Determine the [x, y] coordinate at the center of the cell enclosing the given text.  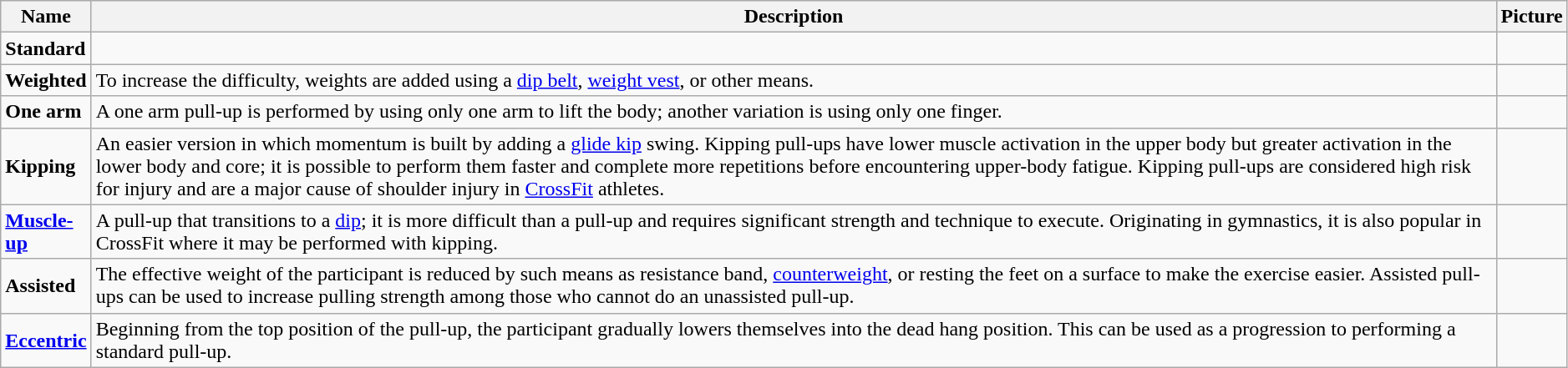
One arm [46, 112]
Name [46, 17]
Picture [1532, 17]
Muscle-up [46, 232]
Description [794, 17]
Weighted [46, 80]
Eccentric [46, 340]
A one arm pull-up is performed by using only one arm to lift the body; another variation is using only one finger. [794, 112]
Assisted [46, 285]
Standard [46, 48]
Kipping [46, 166]
To increase the difficulty, weights are added using a dip belt, weight vest, or other means. [794, 80]
